From the cell containing the given text, extract its center point as (x, y) coordinate. 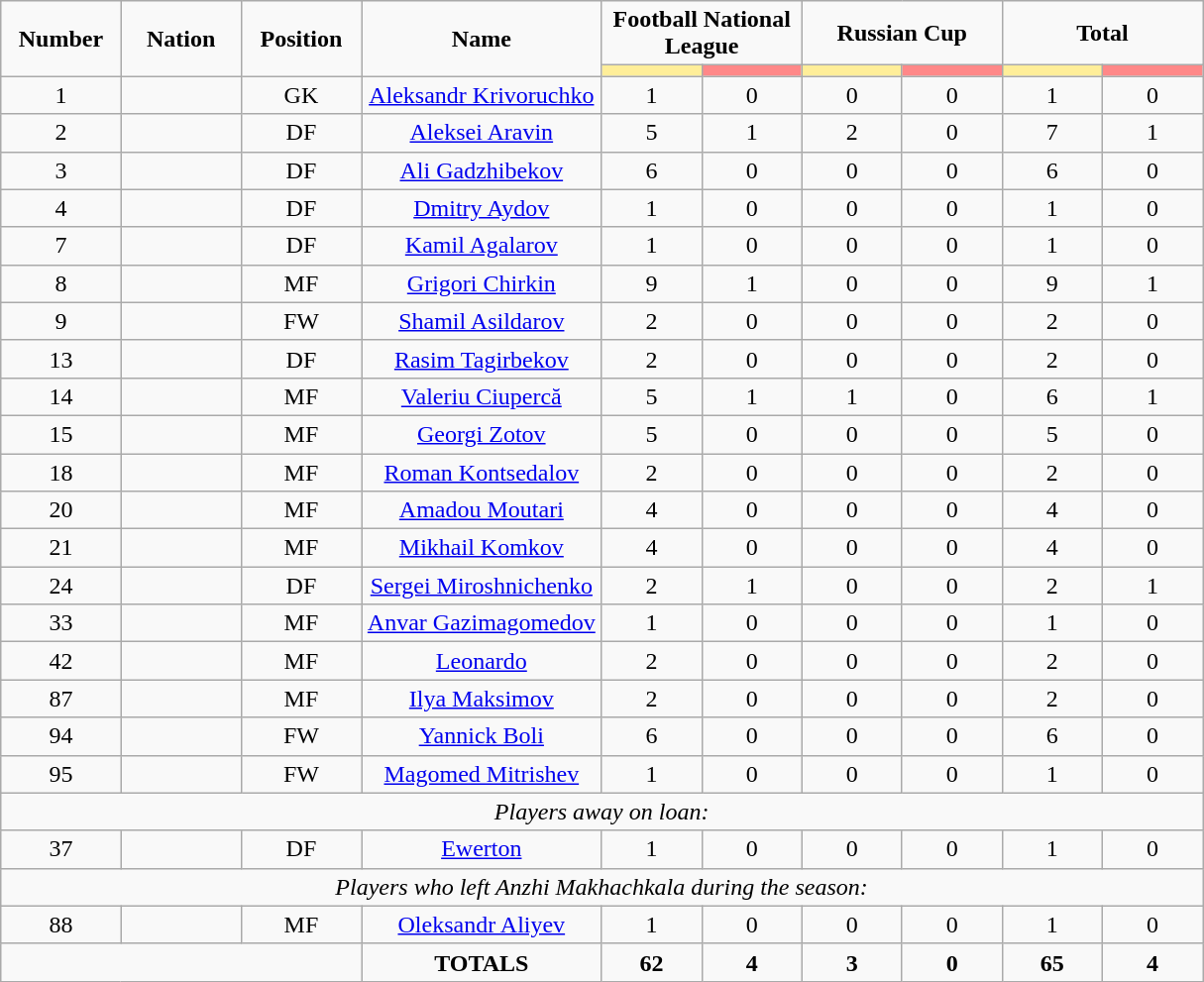
37 (61, 849)
Magomed Mitrishev (482, 774)
94 (61, 736)
Players who left Anzhi Makhachkala during the season: (602, 887)
33 (61, 623)
Number (61, 39)
Position (301, 39)
18 (61, 473)
Aleksandr Krivoruchko (482, 95)
Dmitry Aydov (482, 208)
Oleksandr Aliyev (482, 925)
87 (61, 699)
Nation (180, 39)
65 (1052, 962)
Kamil Agalarov (482, 246)
20 (61, 510)
Amadou Moutari (482, 510)
Roman Kontsedalov (482, 473)
14 (61, 396)
Russian Cup (902, 34)
Ilya Maksimov (482, 699)
Grigori Chirkin (482, 283)
Leonardo (482, 661)
Mikhail Komkov (482, 548)
GK (301, 95)
Aleksei Aravin (482, 133)
Anvar Gazimagomedov (482, 623)
Shamil Asildarov (482, 321)
Name (482, 39)
Georgi Zotov (482, 434)
Yannick Boli (482, 736)
62 (652, 962)
Rasim Tagirbekov (482, 359)
Ewerton (482, 849)
Ali Gadzhibekov (482, 170)
TOTALS (482, 962)
88 (61, 925)
95 (61, 774)
24 (61, 586)
13 (61, 359)
Sergei Miroshnichenko (482, 586)
Players away on loan: (602, 812)
42 (61, 661)
Football National League (702, 34)
Total (1102, 34)
15 (61, 434)
21 (61, 548)
Valeriu Ciupercă (482, 396)
8 (61, 283)
